From the cell containing the given text, extract its center point as (x, y) coordinate. 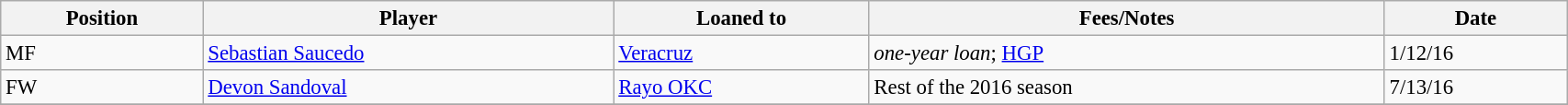
Devon Sandoval (408, 87)
Rest of the 2016 season (1126, 87)
1/12/16 (1475, 53)
Veracruz (741, 53)
Sebastian Saucedo (408, 53)
one-year loan; HGP (1126, 53)
Loaned to (741, 18)
7/13/16 (1475, 87)
Player (408, 18)
Date (1475, 18)
Position (102, 18)
Rayo OKC (741, 87)
FW (102, 87)
MF (102, 53)
Fees/Notes (1126, 18)
